Search for the cell housing the specified text and yield its [x, y] center coordinate. 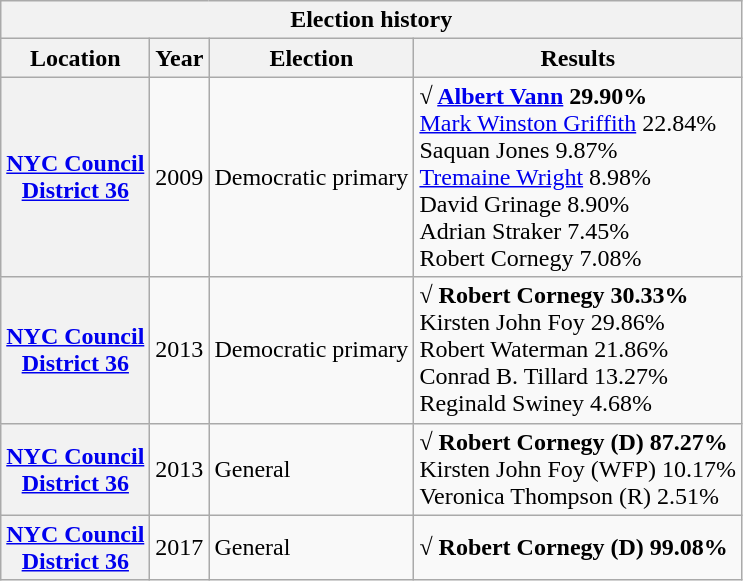
√ Robert Cornegy 30.33%Kirsten John Foy 29.86%Robert Waterman 21.86%Conrad B. Tillard 13.27%Reginald Swiney 4.68% [578, 350]
√ Albert Vann 29.90%Mark Winston Griffith 22.84%Saquan Jones 9.87%Tremaine Wright 8.98%David Grinage 8.90%Adrian Straker 7.45%Robert Cornegy 7.08% [578, 177]
Year [180, 58]
√ Robert Cornegy (D) 87.27%Kirsten John Foy (WFP) 10.17%Veronica Thompson (R) 2.51% [578, 469]
Location [76, 58]
2017 [180, 548]
Results [578, 58]
Election history [372, 20]
2009 [180, 177]
Election [312, 58]
√ Robert Cornegy (D) 99.08% [578, 548]
